Pinpoint the cell where the given text exists, returning its [X, Y] midpoint coordinate. 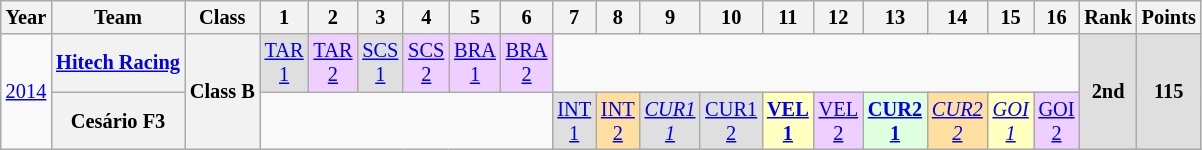
Points [1169, 17]
Team [118, 17]
16 [1057, 17]
8 [618, 17]
1 [284, 17]
SCS2 [426, 63]
CUR21 [895, 121]
VEL2 [838, 121]
Rank [1108, 17]
CUR11 [670, 121]
CUR12 [731, 121]
BRA2 [527, 63]
Class B [222, 92]
SCS1 [380, 63]
2 [334, 17]
6 [527, 17]
5 [475, 17]
4 [426, 17]
TAR1 [284, 63]
3 [380, 17]
GOI2 [1057, 121]
7 [574, 17]
9 [670, 17]
INT1 [574, 121]
TAR2 [334, 63]
BRA1 [475, 63]
15 [1011, 17]
Hitech Racing [118, 63]
Cesário F3 [118, 121]
VEL1 [788, 121]
Year [26, 17]
2014 [26, 92]
13 [895, 17]
INT2 [618, 121]
CUR22 [958, 121]
Class [222, 17]
12 [838, 17]
2nd [1108, 92]
11 [788, 17]
GOI1 [1011, 121]
115 [1169, 92]
10 [731, 17]
14 [958, 17]
